Detect which cell encompasses the target text, then output its (x, y) center coordinate. 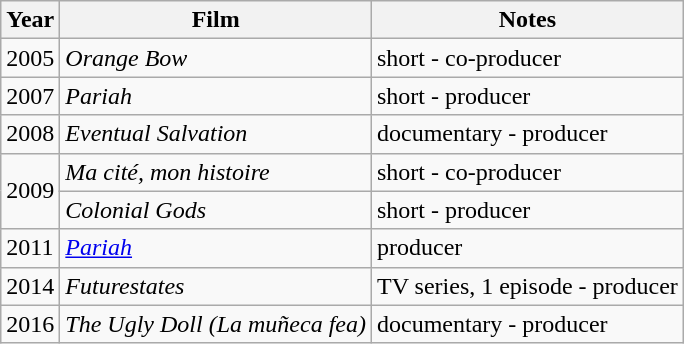
The Ugly Doll (La muñeca fea) (216, 324)
Orange Bow (216, 58)
TV series, 1 episode - producer (527, 286)
2009 (30, 191)
producer (527, 248)
2008 (30, 134)
2007 (30, 96)
Futurestates (216, 286)
2011 (30, 248)
2016 (30, 324)
Ma cité, mon histoire (216, 172)
Colonial Gods (216, 210)
Eventual Salvation (216, 134)
2005 (30, 58)
2014 (30, 286)
Film (216, 20)
Notes (527, 20)
Year (30, 20)
